Return the [x, y] coordinate for the center point of the cell that contains the specified text.  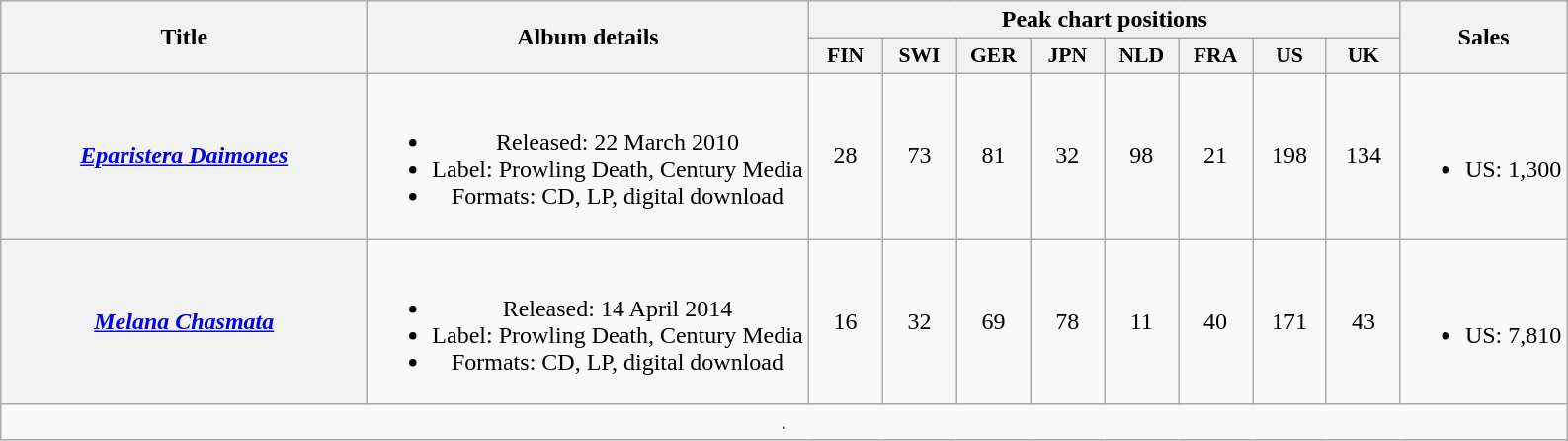
FRA [1215, 56]
Released: 22 March 2010Label: Prowling Death, Century MediaFormats: CD, LP, digital download [588, 156]
UK [1363, 56]
SWI [919, 56]
GER [994, 56]
Melana Chasmata [184, 322]
US: 7,810 [1483, 322]
Peak chart positions [1105, 20]
69 [994, 322]
US [1290, 56]
81 [994, 156]
FIN [846, 56]
21 [1215, 156]
JPN [1067, 56]
Album details [588, 38]
NLD [1142, 56]
Eparistera Daimones [184, 156]
. [784, 422]
Sales [1483, 38]
134 [1363, 156]
16 [846, 322]
73 [919, 156]
98 [1142, 156]
Title [184, 38]
28 [846, 156]
11 [1142, 322]
40 [1215, 322]
198 [1290, 156]
43 [1363, 322]
171 [1290, 322]
US: 1,300 [1483, 156]
78 [1067, 322]
Released: 14 April 2014Label: Prowling Death, Century MediaFormats: CD, LP, digital download [588, 322]
